From the cell containing the given text, extract its center point as [x, y] coordinate. 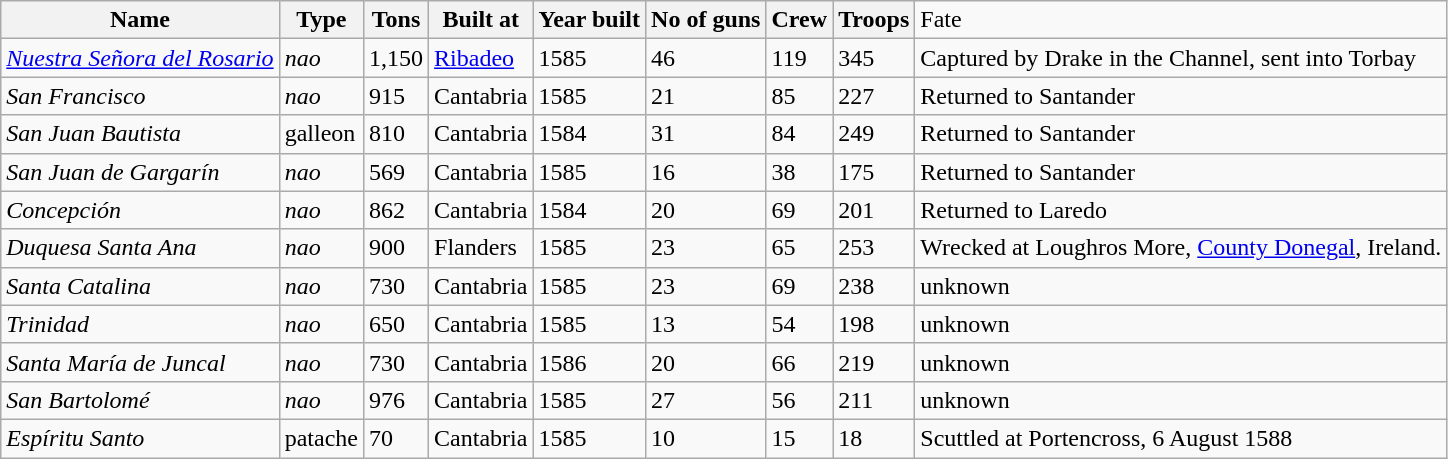
227 [874, 96]
915 [396, 96]
16 [706, 172]
1586 [590, 362]
Duquesa Santa Ana [140, 248]
Santa María de Juncal [140, 362]
Santa Catalina [140, 286]
18 [874, 438]
249 [874, 134]
21 [706, 96]
patache [321, 438]
Fate [1181, 20]
No of guns [706, 20]
Nuestra Señora del Rosario [140, 58]
56 [800, 400]
38 [800, 172]
119 [800, 58]
862 [396, 210]
Troops [874, 20]
810 [396, 134]
Built at [481, 20]
70 [396, 438]
1,150 [396, 58]
San Bartolomé [140, 400]
46 [706, 58]
85 [800, 96]
Captured by Drake in the Channel, sent into Torbay [1181, 58]
976 [396, 400]
Trinidad [140, 324]
San Francisco [140, 96]
65 [800, 248]
Wrecked at Loughros More, County Donegal, Ireland. [1181, 248]
13 [706, 324]
238 [874, 286]
211 [874, 400]
Espíritu Santo [140, 438]
253 [874, 248]
San Juan Bautista [140, 134]
galleon [321, 134]
31 [706, 134]
345 [874, 58]
Flanders [481, 248]
54 [800, 324]
Type [321, 20]
198 [874, 324]
15 [800, 438]
Returned to Laredo [1181, 210]
84 [800, 134]
175 [874, 172]
10 [706, 438]
66 [800, 362]
27 [706, 400]
900 [396, 248]
Year built [590, 20]
Scuttled at Portencross, 6 August 1588 [1181, 438]
Name [140, 20]
219 [874, 362]
Concepción [140, 210]
650 [396, 324]
Ribadeo [481, 58]
569 [396, 172]
201 [874, 210]
Crew [800, 20]
Tons [396, 20]
San Juan de Gargarín [140, 172]
